Capture the cell that displays the provided text and extract its (X, Y) central coordinate. 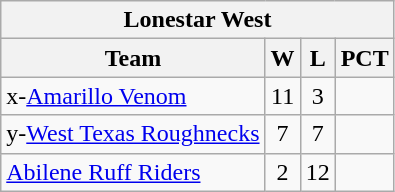
L (318, 58)
11 (282, 96)
Lonestar West (198, 20)
PCT (364, 58)
3 (318, 96)
Abilene Ruff Riders (133, 172)
x-Amarillo Venom (133, 96)
12 (318, 172)
Team (133, 58)
2 (282, 172)
y-West Texas Roughnecks (133, 134)
W (282, 58)
